Output the (X, Y) coordinate of the center of the cell containing the given text.  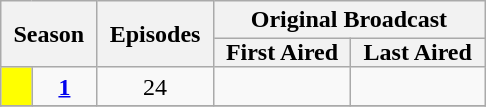
Episodes (155, 34)
1 (64, 86)
First Aired (282, 53)
Original Broadcast (348, 20)
Season (49, 34)
24 (155, 86)
Last Aired (418, 53)
